From the cell containing the given text, extract its center point as [x, y] coordinate. 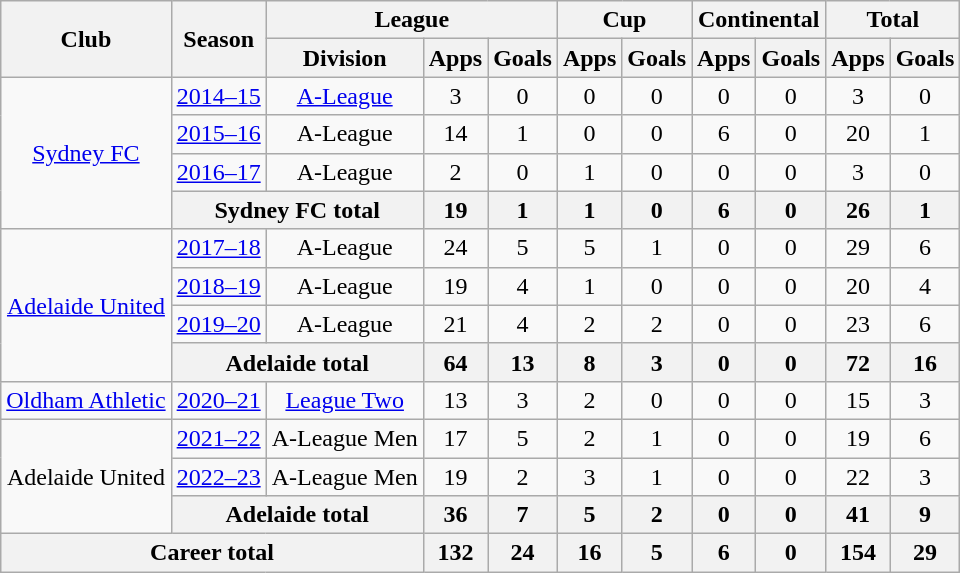
36 [455, 515]
2017–18 [218, 248]
9 [925, 515]
41 [858, 515]
2020–21 [218, 400]
Cup [624, 20]
2018–19 [218, 286]
2014–15 [218, 96]
2021–22 [218, 438]
21 [455, 324]
26 [858, 210]
7 [523, 515]
17 [455, 438]
2019–20 [218, 324]
2015–16 [218, 134]
23 [858, 324]
22 [858, 477]
154 [858, 553]
2016–17 [218, 172]
64 [455, 362]
Oldham Athletic [86, 400]
Career total [212, 553]
132 [455, 553]
Season [218, 39]
Continental [759, 20]
2022–23 [218, 477]
League Two [344, 400]
14 [455, 134]
Division [344, 58]
15 [858, 400]
Total [893, 20]
Sydney FC total [297, 210]
8 [589, 362]
Sydney FC [86, 153]
Club [86, 39]
League [412, 20]
72 [858, 362]
